Return the [X, Y] coordinate for the center point of the cell that contains the specified text.  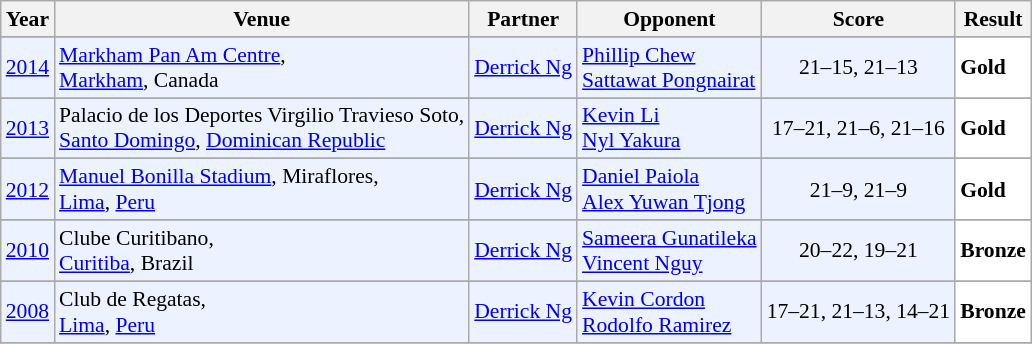
Kevin Cordon Rodolfo Ramirez [670, 312]
Phillip Chew Sattawat Pongnairat [670, 68]
2010 [28, 250]
Markham Pan Am Centre, Markham, Canada [262, 68]
21–9, 21–9 [859, 190]
Partner [523, 19]
Manuel Bonilla Stadium, Miraflores, Lima, Peru [262, 190]
20–22, 19–21 [859, 250]
Opponent [670, 19]
2008 [28, 312]
Sameera Gunatileka Vincent Nguy [670, 250]
Clube Curitibano, Curitiba, Brazil [262, 250]
Venue [262, 19]
Club de Regatas, Lima, Peru [262, 312]
Year [28, 19]
Daniel Paiola Alex Yuwan Tjong [670, 190]
Score [859, 19]
2013 [28, 128]
2012 [28, 190]
Kevin Li Nyl Yakura [670, 128]
17–21, 21–13, 14–21 [859, 312]
17–21, 21–6, 21–16 [859, 128]
Result [993, 19]
21–15, 21–13 [859, 68]
Palacio de los Deportes Virgilio Travieso Soto, Santo Domingo, Dominican Republic [262, 128]
2014 [28, 68]
